Find where the given text appears and provide that cell's center as (x, y) coordinate. 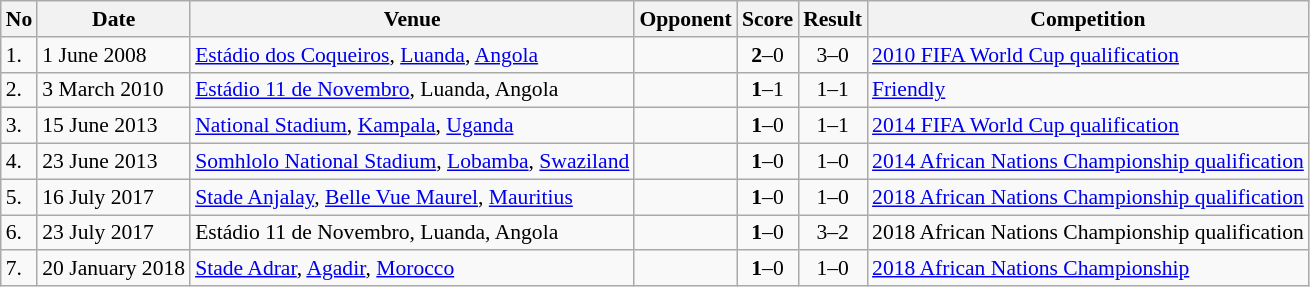
Competition (1088, 19)
2014 FIFA World Cup qualification (1088, 126)
1. (20, 55)
15 June 2013 (114, 126)
National Stadium, Kampala, Uganda (412, 126)
16 July 2017 (114, 197)
Friendly (1088, 90)
3 March 2010 (114, 90)
3. (20, 126)
3–0 (832, 55)
Venue (412, 19)
2010 FIFA World Cup qualification (1088, 55)
2–0 (768, 55)
Estádio dos Coqueiros, Luanda, Angola (412, 55)
2018 African Nations Championship (1088, 269)
No (20, 19)
6. (20, 233)
Stade Anjalay, Belle Vue Maurel, Mauritius (412, 197)
3–2 (832, 233)
5. (20, 197)
Stade Adrar, Agadir, Morocco (412, 269)
Somhlolo National Stadium, Lobamba, Swaziland (412, 162)
Opponent (686, 19)
23 June 2013 (114, 162)
2. (20, 90)
7. (20, 269)
Score (768, 19)
1 June 2008 (114, 55)
20 January 2018 (114, 269)
4. (20, 162)
Date (114, 19)
Result (832, 19)
23 July 2017 (114, 233)
2014 African Nations Championship qualification (1088, 162)
